Capture the cell that displays the provided text and extract its (X, Y) central coordinate. 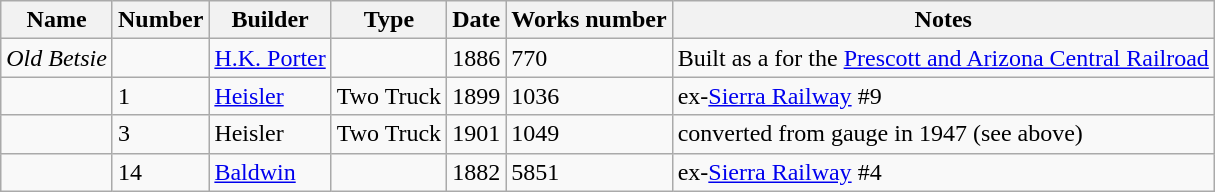
770 (589, 58)
5851 (589, 172)
1886 (476, 58)
Baldwin (270, 172)
Name (57, 20)
H.K. Porter (270, 58)
1 (160, 96)
Number (160, 20)
Old Betsie (57, 58)
Date (476, 20)
Type (388, 20)
ex-Sierra Railway #4 (943, 172)
ex-Sierra Railway #9 (943, 96)
14 (160, 172)
1901 (476, 134)
1899 (476, 96)
1036 (589, 96)
1882 (476, 172)
3 (160, 134)
Built as a for the Prescott and Arizona Central Railroad (943, 58)
Notes (943, 20)
1049 (589, 134)
converted from gauge in 1947 (see above) (943, 134)
Builder (270, 20)
Works number (589, 20)
